Scan for the cell matching the given text and deliver its (x, y) coordinate at center. 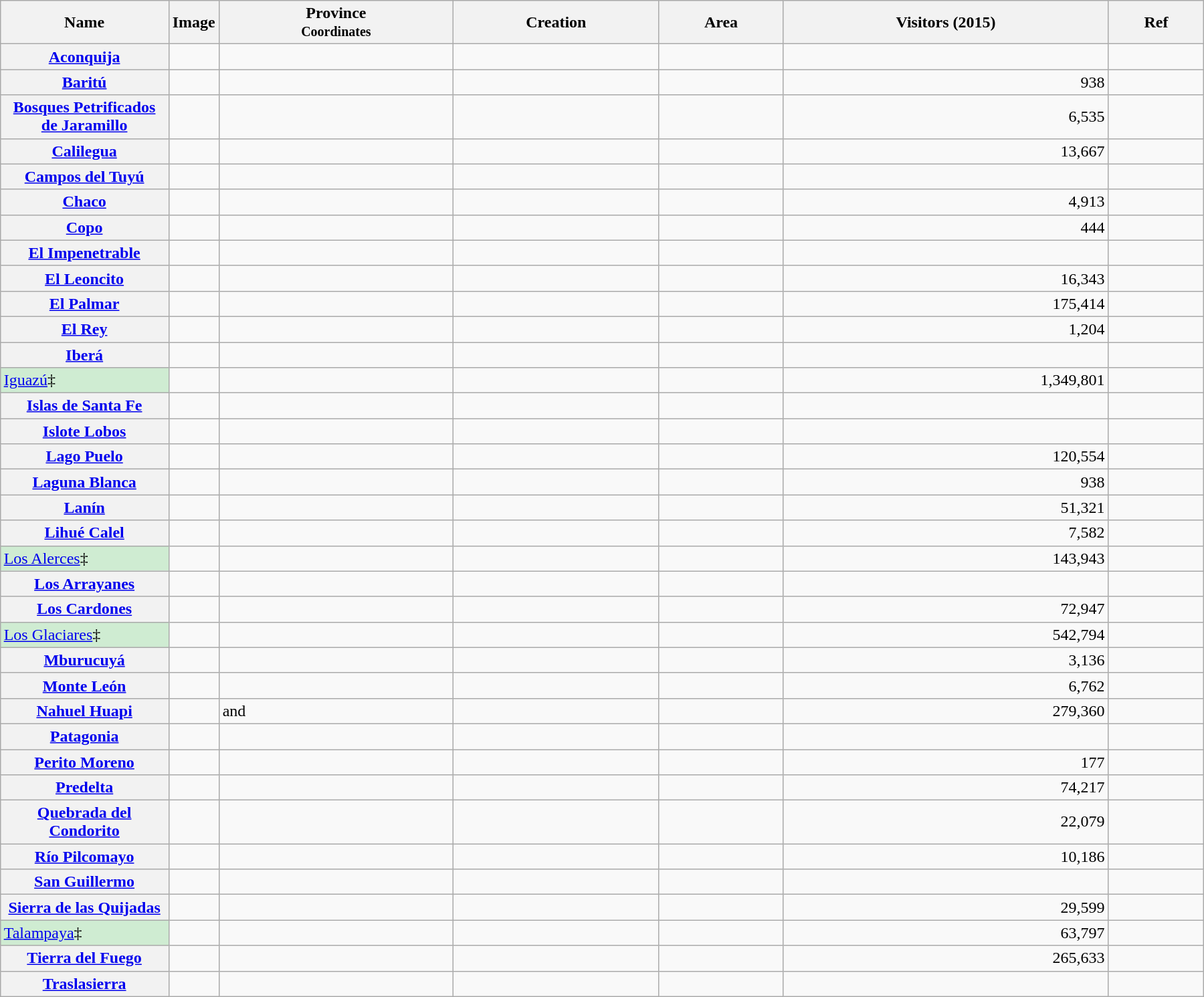
Laguna Blanca (84, 482)
San Guillermo (84, 882)
Baritú (84, 82)
Quebrada del Condorito (84, 822)
444 (946, 227)
Name (84, 23)
6,762 (946, 685)
72,947 (946, 609)
13,667 (946, 151)
3,136 (946, 660)
Calilegua (84, 151)
Mburucuyá (84, 660)
1,204 (946, 329)
10,186 (946, 857)
Traslasierra (84, 984)
22,079 (946, 822)
Iguazú‡ (84, 380)
Aconquija (84, 57)
El Leoncito (84, 278)
Bosques Petrificados de Jaramillo (84, 116)
Talampaya‡ (84, 933)
Tierra del Fuego (84, 958)
279,360 (946, 711)
El Rey (84, 329)
El Palmar (84, 304)
Area (721, 23)
175,414 (946, 304)
Perito Moreno (84, 762)
Islas de Santa Fe (84, 406)
51,321 (946, 508)
Iberá (84, 355)
Visitors (2015) (946, 23)
Ref (1156, 23)
63,797 (946, 933)
265,633 (946, 958)
Islote Lobos (84, 431)
Lihué Calel (84, 533)
and (336, 711)
Chaco (84, 202)
1,349,801 (946, 380)
542,794 (946, 635)
29,599 (946, 907)
7,582 (946, 533)
Monte León (84, 685)
Sierra de las Quijadas (84, 907)
Río Pilcomayo (84, 857)
Lanín (84, 508)
Predelta (84, 788)
Nahuel Huapi (84, 711)
177 (946, 762)
Campos del Tuyú (84, 177)
Los Cardones (84, 609)
El Impenetrable (84, 253)
Patagonia (84, 736)
Los Glaciares‡ (84, 635)
6,535 (946, 116)
120,554 (946, 457)
ProvinceCoordinates (336, 23)
16,343 (946, 278)
Copo (84, 227)
Los Alerces‡ (84, 558)
4,913 (946, 202)
Los Arrayanes (84, 584)
Lago Puelo (84, 457)
143,943 (946, 558)
Creation (557, 23)
Image (194, 23)
74,217 (946, 788)
